From the cell containing the given text, extract its center point as (X, Y) coordinate. 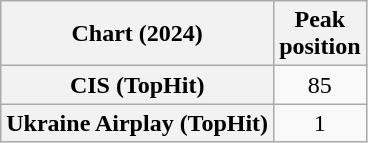
1 (320, 123)
Ukraine Airplay (TopHit) (138, 123)
85 (320, 85)
CIS (TopHit) (138, 85)
Chart (2024) (138, 34)
Peakposition (320, 34)
